Return the [x, y] coordinate for the center point of the cell that contains the specified text.  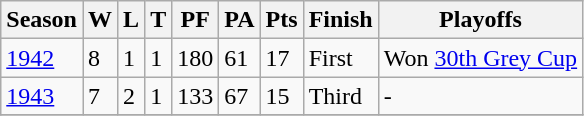
1943 [42, 96]
2 [132, 96]
67 [240, 96]
133 [196, 96]
1942 [42, 58]
L [132, 20]
PF [196, 20]
Playoffs [480, 20]
17 [282, 58]
Pts [282, 20]
15 [282, 96]
W [100, 20]
Season [42, 20]
7 [100, 96]
61 [240, 58]
Third [340, 96]
First [340, 58]
Finish [340, 20]
- [480, 96]
180 [196, 58]
Won 30th Grey Cup [480, 58]
8 [100, 58]
PA [240, 20]
T [158, 20]
